Return [X, Y] of the center of cell containing provided text 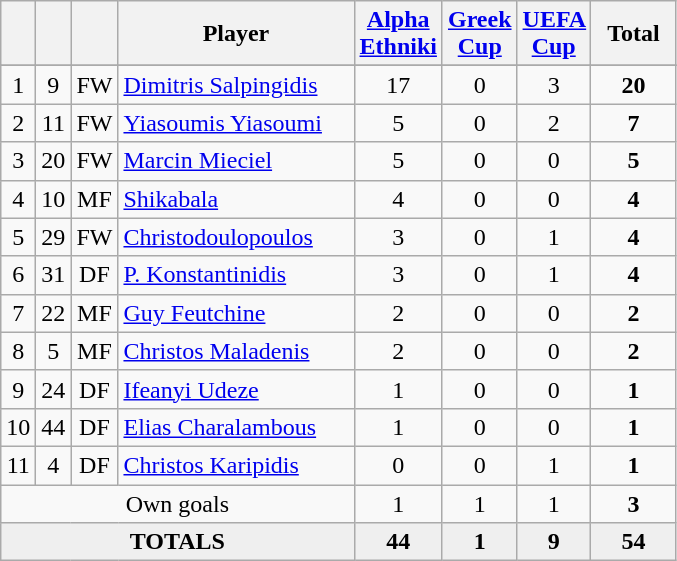
Player [236, 34]
17 [398, 85]
31 [54, 275]
Alpha Ethniki [398, 34]
Dimitris Salpingidis [236, 85]
8 [18, 351]
Elias Charalambous [236, 427]
Christos Karipidis [236, 465]
Yiasoumis Yiasoumi [236, 123]
TOTALS [178, 542]
29 [54, 237]
6 [18, 275]
24 [54, 389]
Ifeanyi Udeze [236, 389]
Total [633, 34]
Christos Maladenis [236, 351]
54 [633, 542]
Christodoulopoulos [236, 237]
Own goals [178, 503]
Shikabala [236, 199]
22 [54, 313]
Marcin Mieciel [236, 161]
UEFA Cup [554, 34]
Guy Feutchine [236, 313]
P. Konstantinidis [236, 275]
Greek Cup [480, 34]
